Determine the [X, Y] coordinate at the center of the cell enclosing the given text.  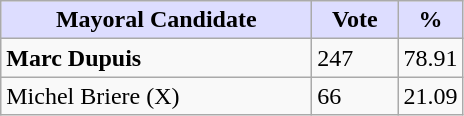
78.91 [430, 58]
Marc Dupuis [156, 58]
21.09 [430, 96]
Michel Briere (X) [156, 96]
Vote [355, 20]
% [430, 20]
66 [355, 96]
247 [355, 58]
Mayoral Candidate [156, 20]
